Output the [X, Y] coordinate of the center of the cell containing the given text.  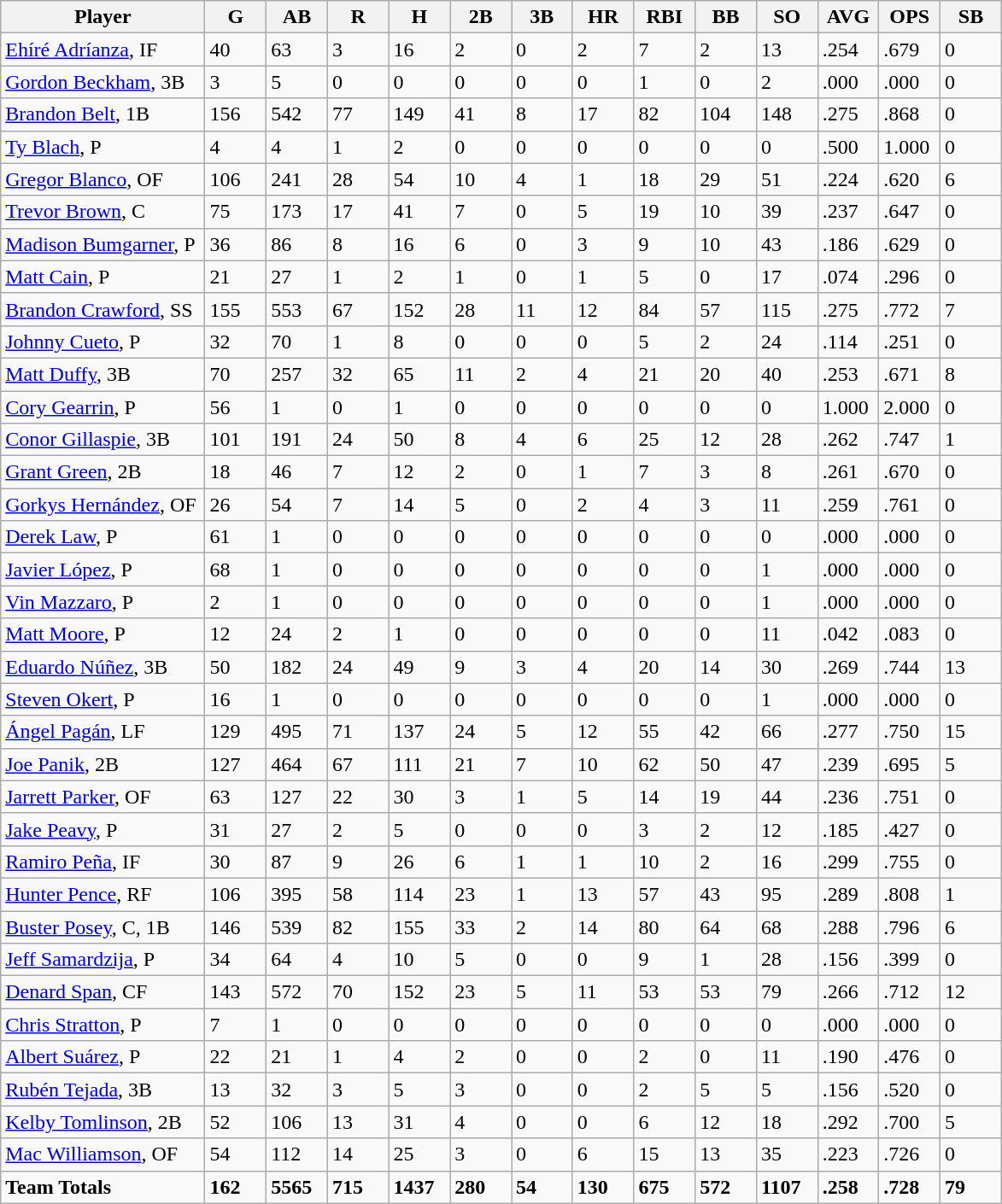
.476 [910, 1057]
129 [236, 732]
Matt Cain, P [103, 277]
Brandon Belt, 1B [103, 114]
47 [787, 764]
.251 [910, 342]
52 [236, 1122]
.629 [910, 244]
.751 [910, 797]
Jake Peavy, P [103, 829]
257 [297, 374]
86 [297, 244]
Rubén Tejada, 3B [103, 1090]
.042 [848, 634]
56 [236, 407]
Hunter Pence, RF [103, 894]
80 [665, 926]
114 [419, 894]
Cory Gearrin, P [103, 407]
Mac Williamson, OF [103, 1154]
.223 [848, 1154]
.277 [848, 732]
.296 [910, 277]
.262 [848, 440]
.726 [910, 1154]
H [419, 17]
Ehíré Adríanza, IF [103, 50]
OPS [910, 17]
66 [787, 732]
182 [297, 667]
77 [358, 114]
Ty Blach, P [103, 147]
495 [297, 732]
65 [419, 374]
.796 [910, 926]
Conor Gillaspie, 3B [103, 440]
AVG [848, 17]
112 [297, 1154]
.114 [848, 342]
Derek Law, P [103, 537]
Denard Span, CF [103, 992]
87 [297, 862]
.259 [848, 505]
62 [665, 764]
84 [665, 309]
.299 [848, 862]
130 [603, 1187]
35 [787, 1154]
Brandon Crawford, SS [103, 309]
395 [297, 894]
3B [542, 17]
71 [358, 732]
.500 [848, 147]
Chris Stratton, P [103, 1025]
146 [236, 926]
Buster Posey, C, 1B [103, 926]
149 [419, 114]
553 [297, 309]
55 [665, 732]
.647 [910, 212]
.258 [848, 1187]
137 [419, 732]
Matt Duffy, 3B [103, 374]
Ramiro Peña, IF [103, 862]
715 [358, 1187]
39 [787, 212]
464 [297, 764]
Joe Panik, 2B [103, 764]
675 [665, 1187]
162 [236, 1187]
75 [236, 212]
.399 [910, 960]
.292 [848, 1122]
58 [358, 894]
148 [787, 114]
36 [236, 244]
61 [236, 537]
44 [787, 797]
49 [419, 667]
R [358, 17]
111 [419, 764]
Gordon Beckham, 3B [103, 82]
Vin Mazzaro, P [103, 602]
.239 [848, 764]
.700 [910, 1122]
173 [297, 212]
5565 [297, 1187]
.520 [910, 1090]
Albert Suárez, P [103, 1057]
Grant Green, 2B [103, 472]
156 [236, 114]
.755 [910, 862]
Jarrett Parker, OF [103, 797]
34 [236, 960]
.288 [848, 926]
Steven Okert, P [103, 699]
.712 [910, 992]
.868 [910, 114]
Johnny Cueto, P [103, 342]
95 [787, 894]
Trevor Brown, C [103, 212]
.671 [910, 374]
.190 [848, 1057]
.750 [910, 732]
2.000 [910, 407]
.236 [848, 797]
.695 [910, 764]
51 [787, 179]
.289 [848, 894]
101 [236, 440]
Gregor Blanco, OF [103, 179]
2B [481, 17]
.761 [910, 505]
Javier López, P [103, 570]
.808 [910, 894]
.186 [848, 244]
104 [726, 114]
.266 [848, 992]
.185 [848, 829]
.224 [848, 179]
.269 [848, 667]
280 [481, 1187]
G [236, 17]
241 [297, 179]
.728 [910, 1187]
33 [481, 926]
.254 [848, 50]
Madison Bumgarner, P [103, 244]
46 [297, 472]
.261 [848, 472]
AB [297, 17]
RBI [665, 17]
191 [297, 440]
.744 [910, 667]
1107 [787, 1187]
.620 [910, 179]
Eduardo Núñez, 3B [103, 667]
BB [726, 17]
115 [787, 309]
42 [726, 732]
.253 [848, 374]
Team Totals [103, 1187]
.772 [910, 309]
.670 [910, 472]
.074 [848, 277]
Player [103, 17]
.679 [910, 50]
.237 [848, 212]
539 [297, 926]
SO [787, 17]
Kelby Tomlinson, 2B [103, 1122]
1437 [419, 1187]
542 [297, 114]
Matt Moore, P [103, 634]
SB [971, 17]
.083 [910, 634]
Gorkys Hernández, OF [103, 505]
.427 [910, 829]
29 [726, 179]
Jeff Samardzija, P [103, 960]
.747 [910, 440]
HR [603, 17]
Ángel Pagán, LF [103, 732]
143 [236, 992]
